Determine the (X, Y) coordinate at the center of the cell enclosing the given text.  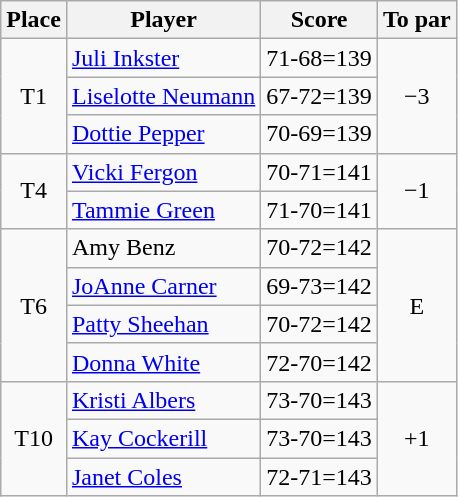
Place (34, 20)
JoAnne Carner (163, 286)
Liselotte Neumann (163, 96)
−3 (416, 96)
Dottie Pepper (163, 134)
T1 (34, 96)
Kay Cockerill (163, 438)
Score (320, 20)
Kristi Albers (163, 400)
70-69=139 (320, 134)
72-70=142 (320, 362)
Donna White (163, 362)
70-71=141 (320, 172)
Patty Sheehan (163, 324)
Tammie Green (163, 210)
Vicki Fergon (163, 172)
72-71=143 (320, 477)
T10 (34, 438)
Janet Coles (163, 477)
71-70=141 (320, 210)
Amy Benz (163, 248)
71-68=139 (320, 58)
Juli Inkster (163, 58)
T4 (34, 191)
E (416, 305)
67-72=139 (320, 96)
+1 (416, 438)
69-73=142 (320, 286)
Player (163, 20)
−1 (416, 191)
To par (416, 20)
T6 (34, 305)
